Return [X, Y] of the center of cell containing provided text 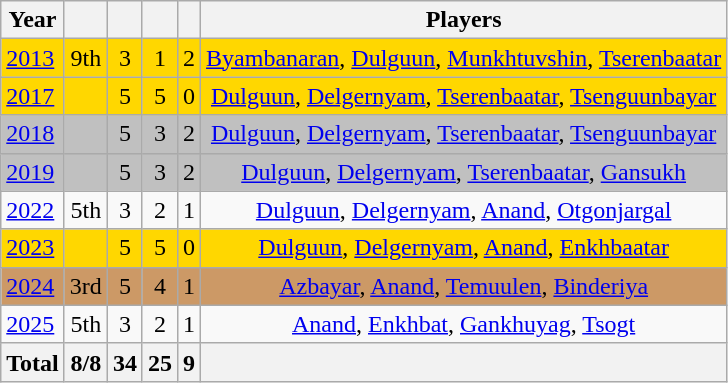
Dulguun, Delgernyam, Tserenbaatar, Gansukh [464, 172]
9th [86, 58]
2024 [33, 286]
2018 [33, 134]
2023 [33, 248]
8/8 [86, 362]
34 [124, 362]
Year [33, 20]
4 [160, 286]
2017 [33, 96]
2022 [33, 210]
Azbayar, Anand, Temuulen, Binderiya [464, 286]
3rd [86, 286]
25 [160, 362]
2019 [33, 172]
Players [464, 20]
Byambanaran, Dulguun, Munkhtuvshin, Tserenbaatar [464, 58]
Dulguun, Delgernyam, Anand, Enkhbaatar [464, 248]
Dulguun, Delgernyam, Anand, Otgonjargal [464, 210]
2013 [33, 58]
9 [188, 362]
Total [33, 362]
2025 [33, 324]
Anand, Enkhbat, Gankhuyag, Tsogt [464, 324]
